Locate the cell with the specified text and output its (X, Y) center coordinate. 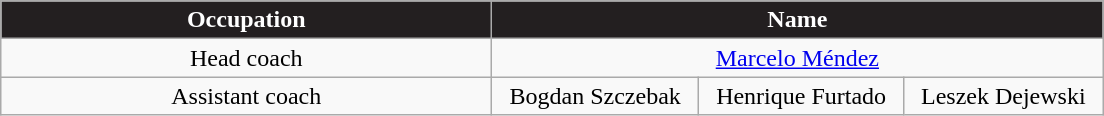
Marcelo Méndez (798, 58)
Name (798, 20)
Head coach (246, 58)
Bogdan Szczebak (596, 96)
Henrique Furtado (802, 96)
Leszek Dejewski (1004, 96)
Assistant coach (246, 96)
Occupation (246, 20)
